Detect which cell encompasses the target text, then output its (x, y) center coordinate. 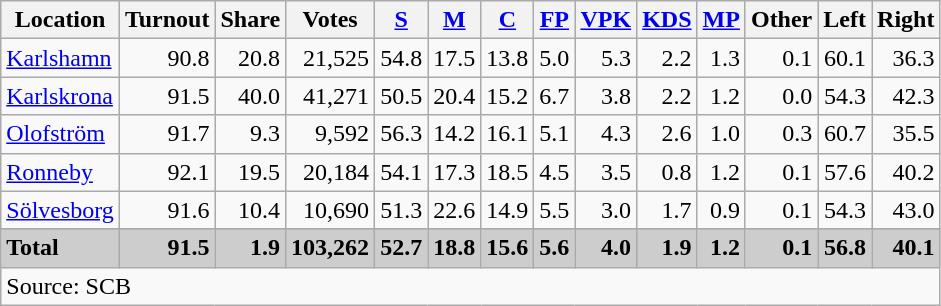
36.3 (906, 58)
56.3 (402, 134)
90.8 (167, 58)
17.5 (454, 58)
Sölvesborg (60, 210)
3.8 (606, 96)
Olofström (60, 134)
1.0 (721, 134)
103,262 (330, 248)
91.7 (167, 134)
40.0 (250, 96)
1.3 (721, 58)
Votes (330, 20)
FP (554, 20)
6.7 (554, 96)
42.3 (906, 96)
3.0 (606, 210)
10.4 (250, 210)
0.9 (721, 210)
9.3 (250, 134)
60.1 (845, 58)
52.7 (402, 248)
Share (250, 20)
5.1 (554, 134)
18.5 (508, 172)
21,525 (330, 58)
KDS (667, 20)
0.8 (667, 172)
Total (60, 248)
14.9 (508, 210)
5.3 (606, 58)
35.5 (906, 134)
18.8 (454, 248)
Other (781, 20)
41,271 (330, 96)
43.0 (906, 210)
C (508, 20)
4.0 (606, 248)
Left (845, 20)
9,592 (330, 134)
1.7 (667, 210)
15.6 (508, 248)
S (402, 20)
3.5 (606, 172)
5.0 (554, 58)
92.1 (167, 172)
MP (721, 20)
19.5 (250, 172)
13.8 (508, 58)
20.4 (454, 96)
91.6 (167, 210)
54.8 (402, 58)
20.8 (250, 58)
Karlshamn (60, 58)
Source: SCB (470, 286)
Location (60, 20)
51.3 (402, 210)
16.1 (508, 134)
40.1 (906, 248)
Karlskrona (60, 96)
60.7 (845, 134)
22.6 (454, 210)
VPK (606, 20)
56.8 (845, 248)
0.0 (781, 96)
14.2 (454, 134)
5.6 (554, 248)
2.6 (667, 134)
10,690 (330, 210)
4.3 (606, 134)
40.2 (906, 172)
20,184 (330, 172)
Right (906, 20)
57.6 (845, 172)
5.5 (554, 210)
4.5 (554, 172)
Turnout (167, 20)
M (454, 20)
54.1 (402, 172)
17.3 (454, 172)
50.5 (402, 96)
0.3 (781, 134)
15.2 (508, 96)
Ronneby (60, 172)
